Return [x, y] of the center of cell containing provided text 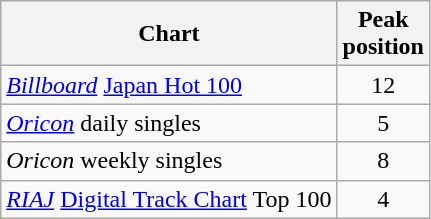
5 [383, 123]
Oricon weekly singles [169, 161]
8 [383, 161]
12 [383, 85]
4 [383, 199]
Chart [169, 34]
Oricon daily singles [169, 123]
RIAJ Digital Track Chart Top 100 [169, 199]
Billboard Japan Hot 100 [169, 85]
Peakposition [383, 34]
